Find where the given text appears and provide that cell's center as (X, Y) coordinate. 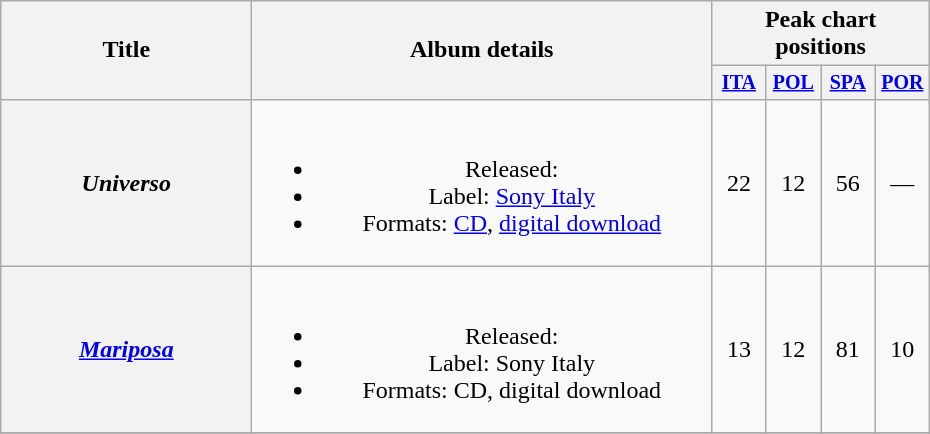
POL (793, 82)
13 (739, 350)
ITA (739, 82)
— (902, 182)
Album details (482, 50)
81 (848, 350)
Title (126, 50)
22 (739, 182)
10 (902, 350)
SPA (848, 82)
POR (902, 82)
Universo (126, 182)
Peak chart positions (821, 34)
Mariposa (126, 350)
56 (848, 182)
